Determine the [x, y] coordinate at the center of the cell enclosing the given text.  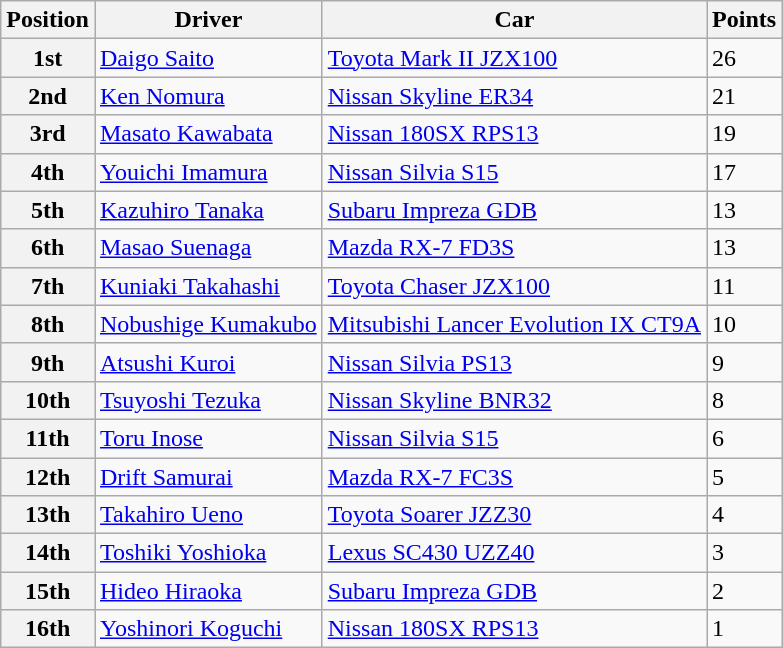
10 [744, 324]
Drift Samurai [208, 477]
Nissan Silvia PS13 [514, 362]
Tsuyoshi Tezuka [208, 400]
Nissan Skyline ER34 [514, 96]
Masato Kawabata [208, 134]
6th [48, 248]
Atsushi Kuroi [208, 362]
2 [744, 591]
1 [744, 629]
Car [514, 20]
Toyota Mark II JZX100 [514, 58]
Nobushige Kumakubo [208, 324]
8 [744, 400]
3rd [48, 134]
1st [48, 58]
Driver [208, 20]
13th [48, 515]
10th [48, 400]
3 [744, 553]
14th [48, 553]
2nd [48, 96]
6 [744, 438]
4 [744, 515]
9 [744, 362]
Kuniaki Takahashi [208, 286]
17 [744, 172]
26 [744, 58]
Youichi Imamura [208, 172]
11 [744, 286]
Kazuhiro Tanaka [208, 210]
Daigo Saito [208, 58]
15th [48, 591]
Toru Inose [208, 438]
19 [744, 134]
Mazda RX-7 FD3S [514, 248]
21 [744, 96]
Lexus SC430 UZZ40 [514, 553]
Yoshinori Koguchi [208, 629]
Takahiro Ueno [208, 515]
Ken Nomura [208, 96]
5th [48, 210]
Position [48, 20]
Nissan Skyline BNR32 [514, 400]
11th [48, 438]
12th [48, 477]
Mazda RX-7 FC3S [514, 477]
4th [48, 172]
7th [48, 286]
Mitsubishi Lancer Evolution IX CT9A [514, 324]
16th [48, 629]
Hideo Hiraoka [208, 591]
Toshiki Yoshioka [208, 553]
Toyota Chaser JZX100 [514, 286]
5 [744, 477]
Toyota Soarer JZZ30 [514, 515]
Points [744, 20]
9th [48, 362]
Masao Suenaga [208, 248]
8th [48, 324]
